Identify which cell holds the provided text, then report its (X, Y) central coordinate. 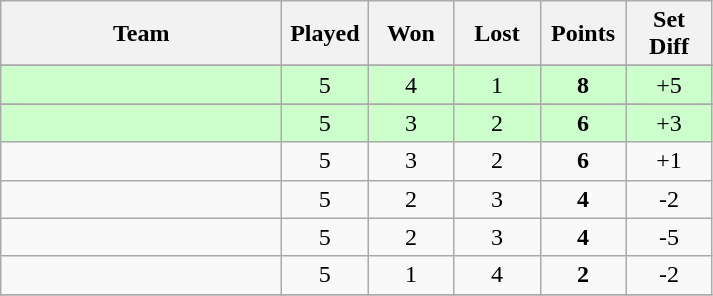
+5 (669, 85)
Team (142, 34)
8 (583, 85)
+3 (669, 123)
Points (583, 34)
-5 (669, 237)
Lost (497, 34)
Set Diff (669, 34)
Played (325, 34)
Won (411, 34)
+1 (669, 161)
